Return (x, y) of the center of cell containing provided text 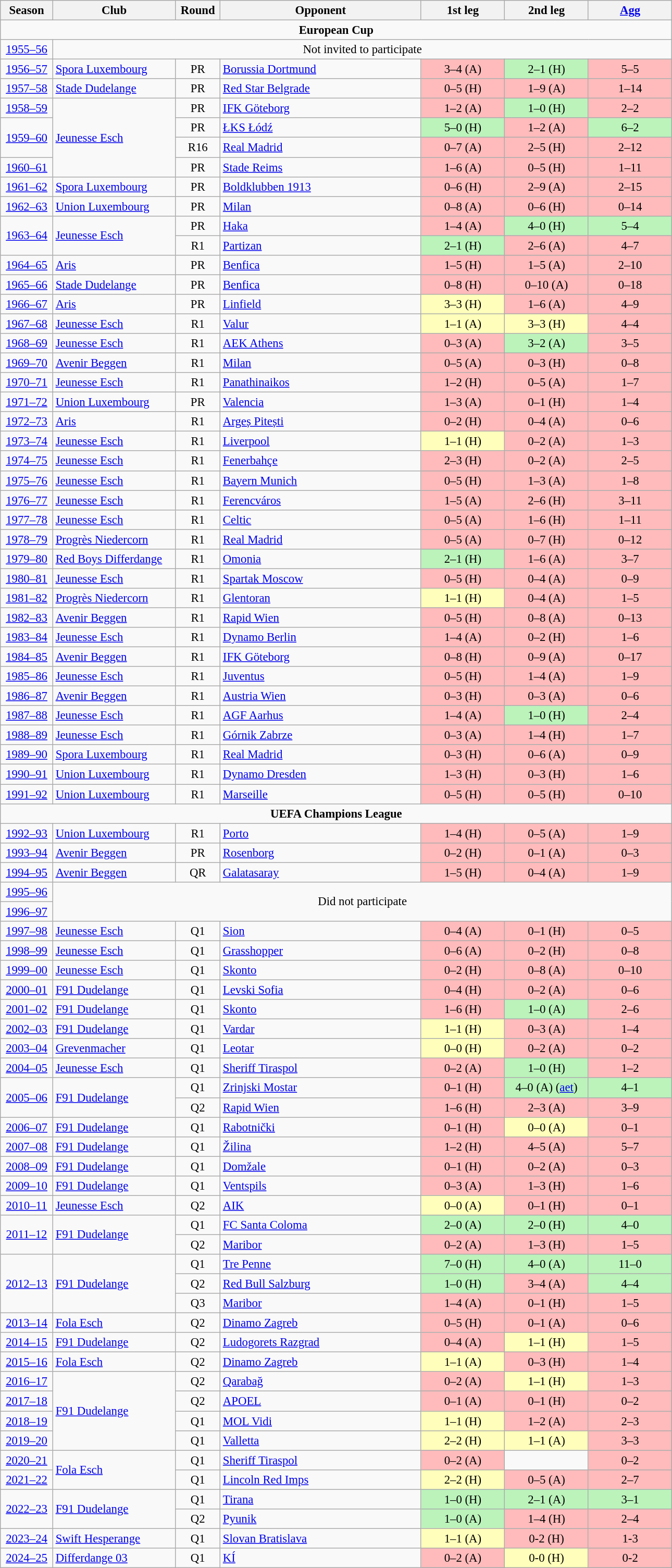
7–0 (H) (463, 1264)
Ludogorets Razgrad (321, 1342)
1963–64 (27, 236)
1978–79 (27, 539)
1961–62 (27, 187)
Opponent (321, 10)
Omonia (321, 559)
2016–17 (27, 1381)
KÍ (321, 1558)
UEFA Champions League (337, 813)
1985–86 (27, 676)
Valletta (321, 1440)
1987–88 (27, 715)
1992–93 (27, 833)
1960–61 (27, 167)
Fenerbahçe (321, 461)
0–10 (A) (547, 285)
2009–10 (27, 1186)
2000–01 (27, 990)
Red Boys Differdange (114, 559)
2015–16 (27, 1362)
Dynamo Dresden (321, 774)
0–12 (630, 539)
2–1 (A) (547, 1499)
Differdange 03 (114, 1558)
2023–24 (27, 1538)
2nd leg (547, 10)
Sion (321, 931)
Not invited to participate (363, 50)
1993–94 (27, 853)
Valur (321, 324)
2–5 (H) (547, 147)
3–5 (630, 343)
1994–95 (27, 872)
2010–11 (27, 1205)
2–6 (A) (547, 245)
Dynamo Berlin (321, 637)
Marseille (321, 794)
0-2 (H) (547, 1538)
1–2 (630, 1068)
Juventus (321, 676)
2019–20 (27, 1440)
1977–78 (27, 520)
2–5 (630, 461)
2020–21 (27, 1460)
Austria Wien (321, 696)
1–14 (630, 89)
Haka (321, 226)
1972–73 (27, 422)
ŁKS Łódź (321, 128)
4–9 (630, 304)
Qarabağ (321, 1381)
2–6 (H) (547, 500)
5–7 (630, 1146)
Porto (321, 833)
Tirana (321, 1499)
Slovan Bratislava (321, 1538)
QR (198, 872)
1999–00 (27, 970)
1958–59 (27, 108)
4–0 (A) (aet) (547, 1088)
1st leg (463, 10)
Pyunik (321, 1519)
1957–58 (27, 89)
0–17 (630, 657)
3–2 (A) (547, 343)
1-3 (630, 1538)
1995–96 (27, 892)
Ferencváros (321, 500)
2002–03 (27, 1029)
Rabotnički (321, 1127)
0–5 (630, 931)
0–7 (H) (547, 539)
Valencia (321, 402)
1969–70 (27, 363)
0–0 (H) (463, 1048)
Domžale (321, 1166)
0–7 (A) (463, 147)
2003–04 (27, 1048)
4–1 (630, 1088)
1979–80 (27, 559)
Swift Hesperange (114, 1538)
1965–66 (27, 285)
Galatasaray (321, 872)
Panathinaikos (321, 382)
3–3 (630, 1440)
1975–76 (27, 480)
AGF Aarhus (321, 715)
Boldklubben 1913 (321, 187)
Bayern Munich (321, 480)
2006–07 (27, 1127)
1981–82 (27, 598)
1976–77 (27, 500)
0–18 (630, 285)
1990–91 (27, 774)
2017–18 (27, 1401)
1974–75 (27, 461)
2–3 (A) (547, 1107)
2–3 (630, 1421)
Spartak Moscow (321, 578)
5–0 (H) (463, 128)
1967–68 (27, 324)
1988–89 (27, 735)
1970–71 (27, 382)
3–7 (630, 559)
Grasshopper (321, 950)
Liverpool (321, 441)
Red Star Belgrade (321, 89)
0–13 (630, 618)
1998–99 (27, 950)
Q3 (198, 1303)
1971–72 (27, 402)
Ventspils (321, 1186)
2024–25 (27, 1558)
R16 (198, 147)
0–4 (H) (463, 990)
Zrinjski Mostar (321, 1088)
1–9 (A) (547, 89)
3–11 (630, 500)
1968–69 (27, 343)
1959–60 (27, 138)
Žilina (321, 1146)
1966–67 (27, 304)
Argeș Pitești (321, 422)
2–3 (H) (463, 461)
2001–02 (27, 1009)
Vardar (321, 1029)
2–9 (A) (547, 187)
2005–06 (27, 1097)
1964–65 (27, 265)
1986–87 (27, 696)
5–5 (630, 69)
MOL Vidi (321, 1421)
2022–23 (27, 1509)
0-0 (H) (547, 1558)
AIK (321, 1205)
AEK Athens (321, 343)
Celtic (321, 520)
2–10 (630, 265)
2–0 (A) (463, 1225)
4–5 (A) (547, 1146)
2012–13 (27, 1284)
11–0 (630, 1264)
1–8 (630, 480)
Season (27, 10)
Górnik Zabrze (321, 735)
1996–97 (27, 911)
Did not participate (363, 902)
0–9 (A) (547, 657)
1956–57 (27, 69)
1983–84 (27, 637)
0–14 (630, 206)
2013–14 (27, 1323)
1980–81 (27, 578)
1955–56 (27, 50)
Glentoran (321, 598)
5–4 (630, 226)
Club (114, 10)
Levski Sofia (321, 990)
6–2 (630, 128)
3–1 (630, 1499)
4–0 (A) (547, 1264)
2018–19 (27, 1421)
2007–08 (27, 1146)
2–7 (630, 1479)
Agg (630, 10)
2–0 (H) (547, 1225)
1989–90 (27, 755)
Linfield (321, 304)
Stade Reims (321, 167)
Partizan (321, 245)
Grevenmacher (114, 1048)
Tre Penne (321, 1264)
1962–63 (27, 206)
2021–22 (27, 1479)
1984–85 (27, 657)
Leotar (321, 1048)
4–7 (630, 245)
Borussia Dortmund (321, 69)
3–9 (630, 1107)
1973–74 (27, 441)
2–6 (630, 1009)
0-2 (630, 1558)
2011–12 (27, 1235)
2–15 (630, 187)
Round (198, 10)
2004–05 (27, 1068)
4–0 (H) (547, 226)
2008–09 (27, 1166)
4–0 (630, 1225)
1991–92 (27, 794)
2014–15 (27, 1342)
APOEL (321, 1401)
2–2 (630, 108)
2–12 (630, 147)
FC Santa Coloma (321, 1225)
1982–83 (27, 618)
Rosenborg (321, 853)
1997–98 (27, 931)
Lincoln Red Imps (321, 1479)
Red Bull Salzburg (321, 1284)
European Cup (337, 30)
